For the text-containing cell, return its midpoint in [x, y] coordinate format. 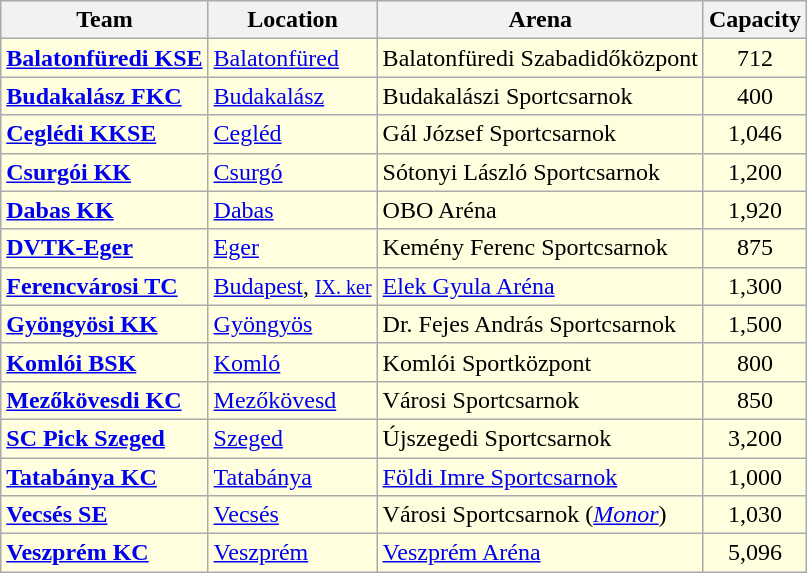
Tatabánya [292, 477]
Városi Sportcsarnok (Monor) [540, 515]
SC Pick Szeged [104, 438]
Budakalász [292, 96]
Kemény Ferenc Sportcsarnok [540, 248]
Capacity [754, 20]
712 [754, 58]
Ceglédi KKSE [104, 134]
Elek Gyula Aréna [540, 286]
Csurgó [292, 172]
Komlói BSK [104, 362]
1,500 [754, 324]
1,300 [754, 286]
Veszprém KC [104, 553]
Mezőkövesdi KC [104, 400]
Mezőkövesd [292, 400]
Szeged [292, 438]
875 [754, 248]
5,096 [754, 553]
1,030 [754, 515]
1,920 [754, 210]
Veszprém Aréna [540, 553]
Vecsés SE [104, 515]
Dr. Fejes András Sportcsarnok [540, 324]
Balatonfüredi Szabadidőközpont [540, 58]
OBO Aréna [540, 210]
Team [104, 20]
Sótonyi László Sportcsarnok [540, 172]
Komló [292, 362]
Ferencvárosi TC [104, 286]
850 [754, 400]
Veszprém [292, 553]
Gyöngyösi KK [104, 324]
1,046 [754, 134]
Dabas KK [104, 210]
Gál József Sportcsarnok [540, 134]
Tatabánya KC [104, 477]
Földi Imre Sportcsarnok [540, 477]
Gyöngyös [292, 324]
1,000 [754, 477]
Budakalász FKC [104, 96]
3,200 [754, 438]
Cegléd [292, 134]
Budapest, IX. ker [292, 286]
1,200 [754, 172]
Komlói Sportközpont [540, 362]
Vecsés [292, 515]
Városi Sportcsarnok [540, 400]
Újszegedi Sportcsarnok [540, 438]
Location [292, 20]
DVTK-Eger [104, 248]
400 [754, 96]
Eger [292, 248]
Balatonfüred [292, 58]
Csurgói KK [104, 172]
800 [754, 362]
Balatonfüredi KSE [104, 58]
Arena [540, 20]
Dabas [292, 210]
Budakalászi Sportcsarnok [540, 96]
